Pinpoint the cell where the given text exists, returning its [x, y] midpoint coordinate. 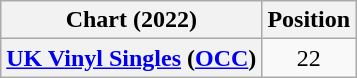
UK Vinyl Singles (OCC) [132, 58]
Position [309, 20]
Chart (2022) [132, 20]
22 [309, 58]
